Identify which cell holds the provided text, then report its (X, Y) central coordinate. 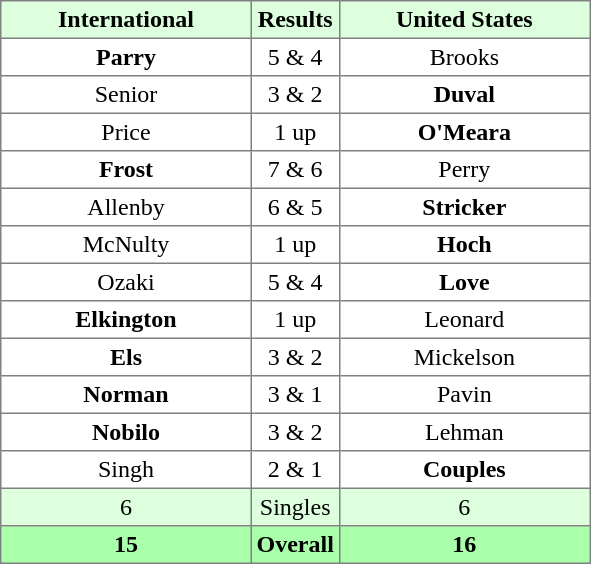
3 & 1 (295, 395)
6 & 5 (295, 207)
Perry (464, 170)
Parry (126, 57)
McNulty (126, 245)
Results (295, 20)
Stricker (464, 207)
Pavin (464, 395)
16 (464, 545)
United States (464, 20)
Leonard (464, 320)
Elkington (126, 320)
Price (126, 132)
Els (126, 357)
O'Meara (464, 132)
Hoch (464, 245)
Allenby (126, 207)
Brooks (464, 57)
International (126, 20)
Singles (295, 507)
Senior (126, 95)
Lehman (464, 432)
15 (126, 545)
Mickelson (464, 357)
Love (464, 282)
Singh (126, 470)
2 & 1 (295, 470)
Couples (464, 470)
Duval (464, 95)
7 & 6 (295, 170)
Norman (126, 395)
Nobilo (126, 432)
Overall (295, 545)
Ozaki (126, 282)
Frost (126, 170)
